Search for the cell housing the specified text and yield its (x, y) center coordinate. 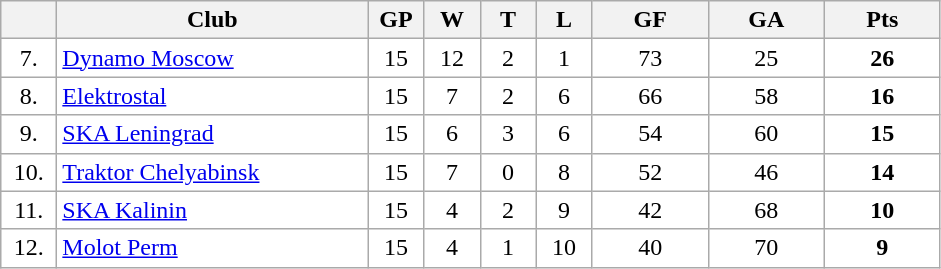
GA (766, 20)
25 (766, 58)
0 (508, 172)
Pts (882, 20)
52 (650, 172)
W (452, 20)
12. (29, 248)
60 (766, 134)
GP (396, 20)
8. (29, 96)
11. (29, 210)
70 (766, 248)
Elektrostal (212, 96)
10. (29, 172)
66 (650, 96)
GF (650, 20)
26 (882, 58)
14 (882, 172)
68 (766, 210)
54 (650, 134)
46 (766, 172)
SKA Leningrad (212, 134)
58 (766, 96)
8 (564, 172)
73 (650, 58)
7. (29, 58)
42 (650, 210)
3 (508, 134)
Traktor Chelyabinsk (212, 172)
L (564, 20)
40 (650, 248)
Club (212, 20)
9. (29, 134)
12 (452, 58)
16 (882, 96)
Dynamo Moscow (212, 58)
Molot Perm (212, 248)
T (508, 20)
SKA Kalinin (212, 210)
